Detect which cell encompasses the target text, then output its [X, Y] center coordinate. 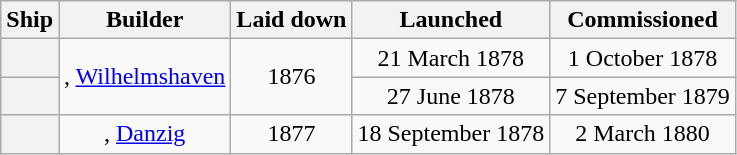
1877 [292, 134]
18 September 1878 [451, 134]
, Danzig [145, 134]
Builder [145, 20]
1 October 1878 [643, 58]
Launched [451, 20]
27 June 1878 [451, 96]
21 March 1878 [451, 58]
1876 [292, 77]
, Wilhelmshaven [145, 77]
Commissioned [643, 20]
Ship [30, 20]
7 September 1879 [643, 96]
Laid down [292, 20]
2 March 1880 [643, 134]
